Capture the cell that displays the provided text and extract its (X, Y) central coordinate. 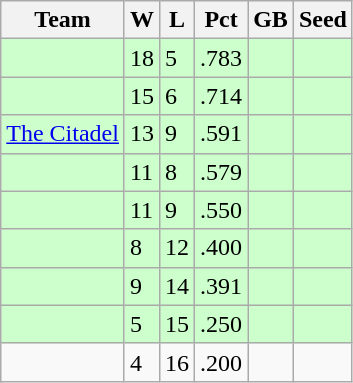
GB (271, 20)
.400 (222, 248)
.391 (222, 286)
.714 (222, 96)
Pct (222, 20)
6 (178, 96)
12 (178, 248)
Team (63, 20)
.200 (222, 362)
18 (142, 58)
.591 (222, 134)
.250 (222, 324)
.579 (222, 172)
4 (142, 362)
.783 (222, 58)
.550 (222, 210)
16 (178, 362)
W (142, 20)
Seed (322, 20)
14 (178, 286)
The Citadel (63, 134)
13 (142, 134)
L (178, 20)
